Find where the given text appears and provide that cell's center as (X, Y) coordinate. 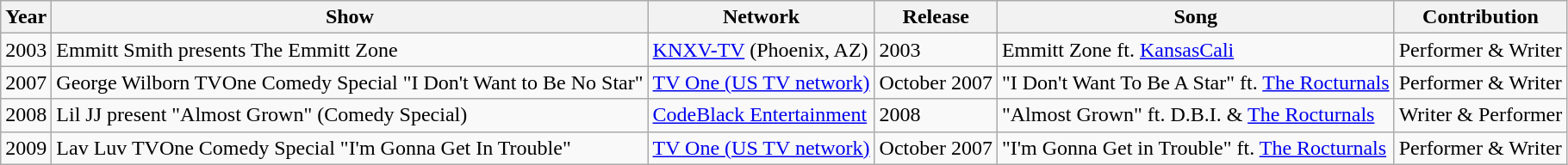
Show (350, 17)
Network (762, 17)
"I Don't Want To Be A Star" ft. The Rocturnals (1196, 82)
"I'm Gonna Get in Trouble" ft. The Rocturnals (1196, 148)
2007 (26, 82)
Emmitt Zone ft. KansasCali (1196, 50)
"Almost Grown" ft. D.B.I. & The Rocturnals (1196, 115)
Contribution (1480, 17)
2009 (26, 148)
Emmitt Smith presents The Emmitt Zone (350, 50)
Writer & Performer (1480, 115)
Year (26, 17)
George Wilborn TVOne Comedy Special "I Don't Want to Be No Star" (350, 82)
Song (1196, 17)
Release (936, 17)
Lil JJ present "Almost Grown" (Comedy Special) (350, 115)
CodeBlack Entertainment (762, 115)
Lav Luv TVOne Comedy Special "I'm Gonna Get In Trouble" (350, 148)
KNXV-TV (Phoenix, AZ) (762, 50)
